Identify which cell holds the provided text, then report its [x, y] central coordinate. 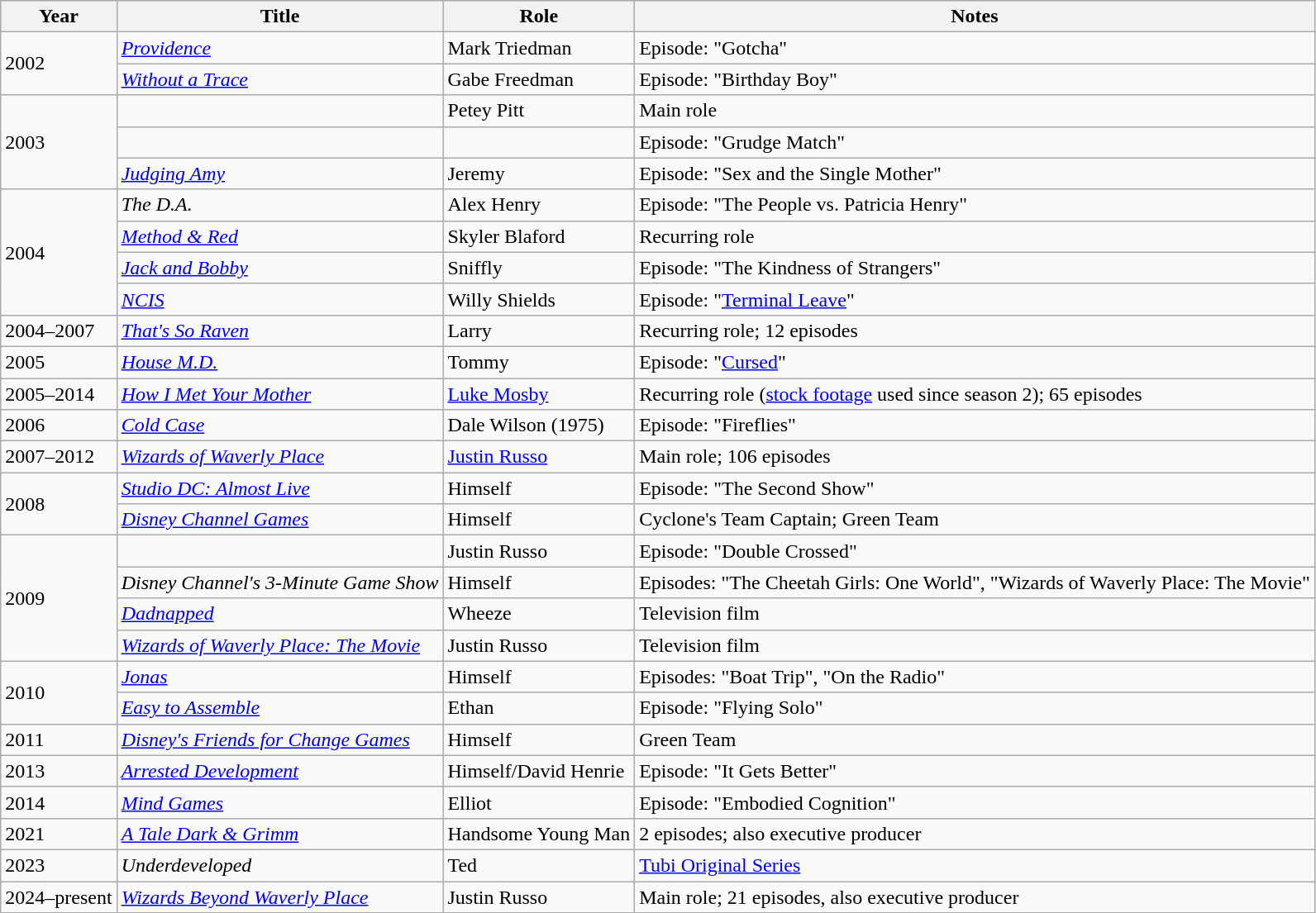
Jack and Bobby [279, 268]
Notes [975, 17]
2005–2014 [59, 394]
Cold Case [279, 426]
2010 [59, 692]
2014 [59, 802]
2013 [59, 771]
Episode: "Grudge Match" [975, 142]
Main role; 106 episodes [975, 457]
Mind Games [279, 802]
Episode: "Fireflies" [975, 426]
That's So Raven [279, 330]
Alex Henry [539, 205]
Dale Wilson (1975) [539, 426]
How I Met Your Mother [279, 394]
Easy to Assemble [279, 708]
Mark Triedman [539, 48]
Jonas [279, 677]
Episode: "Gotcha" [975, 48]
Himself/David Henrie [539, 771]
Episode: "Cursed" [975, 362]
Role [539, 17]
2004–2007 [59, 330]
Handsome Young Man [539, 834]
2023 [59, 865]
Gabe Freedman [539, 79]
Disney Channel's 3-Minute Game Show [279, 583]
The D.A. [279, 205]
2004 [59, 252]
2002 [59, 64]
Arrested Development [279, 771]
Main role [975, 111]
Wizards of Waverly Place: The Movie [279, 645]
Without a Trace [279, 79]
Providence [279, 48]
2 episodes; also executive producer [975, 834]
Title [279, 17]
2006 [59, 426]
Judging Amy [279, 174]
Green Team [975, 739]
Elliot [539, 802]
Method & Red [279, 236]
Disney's Friends for Change Games [279, 739]
Disney Channel Games [279, 520]
Episode: "The Kindness of Strangers" [975, 268]
2007–2012 [59, 457]
Episode: "It Gets Better" [975, 771]
Episodes: "Boat Trip", "On the Radio" [975, 677]
A Tale Dark & Grimm [279, 834]
Studio DC: Almost Live [279, 488]
Recurring role; 12 episodes [975, 330]
Luke Mosby [539, 394]
2021 [59, 834]
2009 [59, 598]
Petey Pitt [539, 111]
Ted [539, 865]
Ethan [539, 708]
Episode: "Embodied Cognition" [975, 802]
Main role; 21 episodes, also executive producer [975, 896]
Jeremy [539, 174]
Episodes: "The Cheetah Girls: One World", "Wizards of Waverly Place: The Movie" [975, 583]
2011 [59, 739]
Episode: "Terminal Leave" [975, 299]
Episode: "Birthday Boy" [975, 79]
Episode: "Double Crossed" [975, 551]
Recurring role (stock footage used since season 2); 65 episodes [975, 394]
2005 [59, 362]
Wheeze [539, 614]
2008 [59, 504]
House M.D. [279, 362]
Episode: "The Second Show" [975, 488]
Episode: "The People vs. Patricia Henry" [975, 205]
NCIS [279, 299]
Wizards Beyond Waverly Place [279, 896]
Tubi Original Series [975, 865]
Dadnapped [279, 614]
Skyler Blaford [539, 236]
Sniffly [539, 268]
Cyclone's Team Captain; Green Team [975, 520]
Larry [539, 330]
Episode: "Sex and the Single Mother" [975, 174]
Recurring role [975, 236]
Wizards of Waverly Place [279, 457]
Underdeveloped [279, 865]
Willy Shields [539, 299]
Year [59, 17]
2024–present [59, 896]
Episode: "Flying Solo" [975, 708]
2003 [59, 142]
Tommy [539, 362]
